Output the (x, y) coordinate of the center of the cell containing the given text.  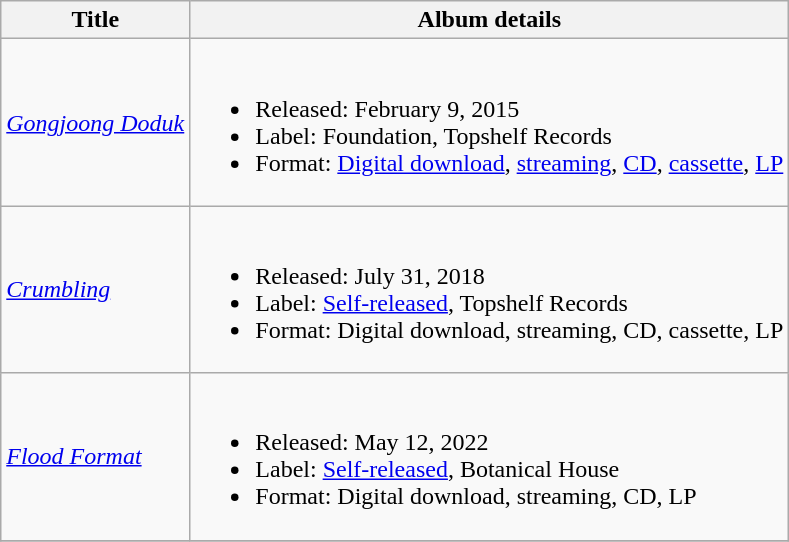
Released: July 31, 2018Label: Self-released, Topshelf RecordsFormat: Digital download, streaming, CD, cassette, LP (490, 290)
Flood Format (96, 456)
Crumbling (96, 290)
Title (96, 20)
Gongjoong Doduk (96, 122)
Released: May 12, 2022Label: Self-released, Botanical HouseFormat: Digital download, streaming, CD, LP (490, 456)
Released: February 9, 2015Label: Foundation, Topshelf RecordsFormat: Digital download, streaming, CD, cassette, LP (490, 122)
Album details (490, 20)
